Return the (X, Y) coordinate for the center point of the cell that contains the specified text.  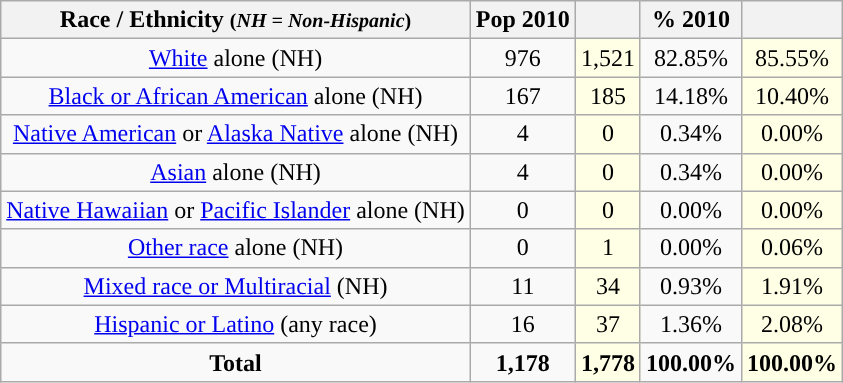
185 (608, 96)
0.06% (792, 248)
10.40% (792, 96)
Black or African American alone (NH) (236, 96)
Native Hawaiian or Pacific Islander alone (NH) (236, 210)
37 (608, 324)
1,778 (608, 362)
2.08% (792, 324)
Total (236, 362)
16 (522, 324)
976 (522, 58)
Race / Ethnicity (NH = Non-Hispanic) (236, 20)
0.93% (690, 286)
1,178 (522, 362)
1,521 (608, 58)
White alone (NH) (236, 58)
Mixed race or Multiracial (NH) (236, 286)
14.18% (690, 96)
34 (608, 286)
Pop 2010 (522, 20)
1 (608, 248)
Hispanic or Latino (any race) (236, 324)
Asian alone (NH) (236, 172)
11 (522, 286)
Native American or Alaska Native alone (NH) (236, 134)
167 (522, 96)
Other race alone (NH) (236, 248)
1.91% (792, 286)
82.85% (690, 58)
85.55% (792, 58)
% 2010 (690, 20)
1.36% (690, 324)
